Capture the cell that displays the provided text and extract its [x, y] central coordinate. 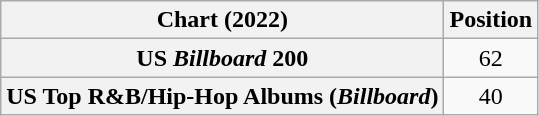
Position [491, 20]
62 [491, 58]
Chart (2022) [222, 20]
40 [491, 96]
US Billboard 200 [222, 58]
US Top R&B/Hip-Hop Albums (Billboard) [222, 96]
